Pinpoint the cell where the given text exists, returning its (X, Y) midpoint coordinate. 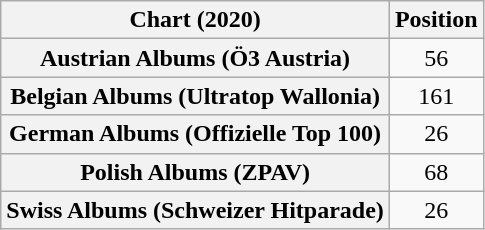
Austrian Albums (Ö3 Austria) (196, 58)
56 (436, 58)
161 (436, 96)
German Albums (Offizielle Top 100) (196, 134)
Chart (2020) (196, 20)
68 (436, 172)
Polish Albums (ZPAV) (196, 172)
Belgian Albums (Ultratop Wallonia) (196, 96)
Swiss Albums (Schweizer Hitparade) (196, 210)
Position (436, 20)
